Output the [X, Y] coordinate of the center of the cell containing the given text.  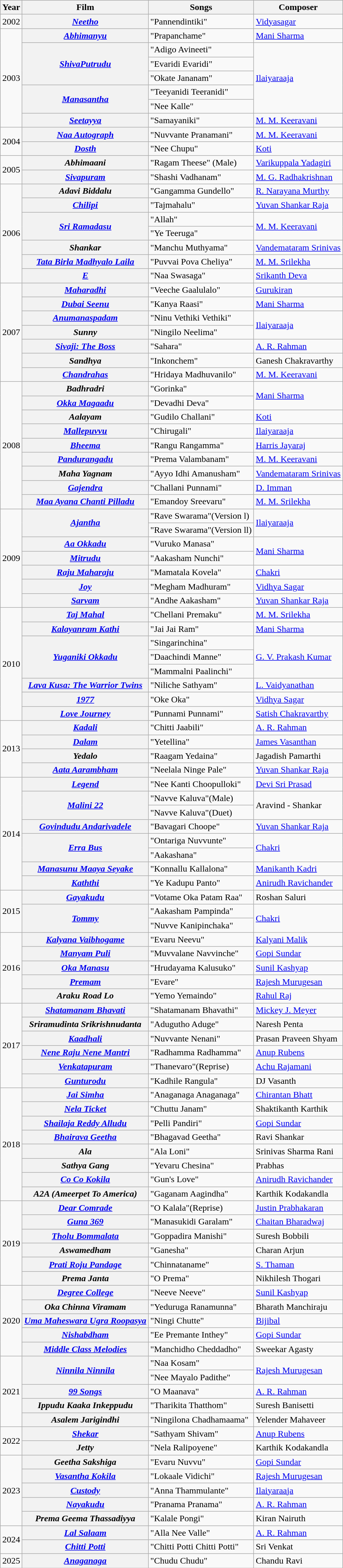
"Thanevaro"(Reprise) [201, 1066]
Nene Raju Nene Mantri [85, 1052]
"Goppadira Manishi" [201, 1236]
Bhairava Geetha [85, 1137]
99 Songs [85, 1391]
Manasantha [85, 99]
Govindudu Andarivadele [85, 826]
"Evare" [201, 982]
"Ningilo Neelima" [201, 332]
"Nee Mayalo Padithe" [201, 1377]
Dubai Seenu [85, 304]
"Nela Ralipoyene" [201, 1448]
Maa Ayana Chanti Pilladu [85, 502]
Degree College [85, 1292]
"Ontariga Nuvvunte" [201, 840]
"Yeduruga Ranamunna" [201, 1306]
"Niliche Sathyam" [201, 685]
"Punnami Punnami" [201, 714]
Rahul Raj [298, 996]
2017 [11, 1045]
Harris Jayaraj [298, 445]
"Samayaniki" [201, 120]
Malini 22 [85, 805]
Justin Prabhakaran [298, 1208]
"Sathyam Shivam" [201, 1434]
Shekar [85, 1434]
Oka Chinna Viramam [85, 1306]
Sri Venkat [298, 1547]
"Gorinka" [201, 388]
2020 [11, 1321]
E [85, 276]
2016 [11, 968]
Kalayanram Kathi [85, 629]
Ippudu Kaaka Inkeppudu [85, 1405]
ShivaPutrudu [85, 64]
Gayakudu [85, 897]
2019 [11, 1243]
Gunturodu [85, 1081]
"Navve Kaluva"(Male) [201, 798]
2025 [11, 1561]
"Allah" [201, 219]
Jagadish Pamarthi [298, 756]
"Inkonchem" [201, 360]
2015 [11, 911]
"Kalale Pongi" [201, 1518]
Badhradri [85, 388]
"Emandoy Sreevaru" [201, 502]
Chaitan Bharadwaj [298, 1222]
"Teeyanidi Teeranidi" [201, 92]
Yedalo [85, 756]
"Manchu Muthyama" [201, 247]
Taj Mahal [85, 614]
Venkatapuram [85, 1066]
Aswamedham [85, 1250]
Tholu Bommalata [85, 1236]
"Nee Kalle" [201, 106]
"Chitti Jaabili" [201, 728]
Anumanaspadam [85, 318]
"Evaridi Evaridi" [201, 64]
Yelender Mahaveer [298, 1420]
Film [85, 7]
Kalyani Malik [298, 939]
Mickey J. Meyer [298, 1010]
"Muvvalane Navvinche" [201, 954]
"Chuttu Janam" [201, 1109]
Raju Maharaju [85, 572]
Sriramudinta Srikrishnudanta [85, 1024]
"Vuruko Manasa" [201, 544]
Sathya Gang [85, 1165]
Yuganiki Okkadu [85, 657]
"Singarinchina" [201, 643]
Songs [201, 7]
A2A (Ameerpet To America) [85, 1194]
"Andhe Aakasham" [201, 600]
Chandu Ravi [298, 1561]
"Navve Kaluva"(Duet) [201, 812]
2010 [11, 664]
"Bhagavad Geetha" [201, 1137]
2014 [11, 833]
"Kanya Raasi" [201, 304]
"Konnallu Kallalona" [201, 869]
S. Thaman [298, 1264]
Manikanth Kadri [298, 869]
Love Journey [85, 714]
Ala [85, 1151]
"Puvvai Pova Cheliya" [201, 262]
"Nee Kanti Choopulloki" [201, 784]
Uma Maheswara Ugra Roopasya [85, 1321]
2003 [11, 78]
Dosth [85, 148]
Custody [85, 1490]
"O Kalala"(Reprise) [201, 1208]
"Aakasham Nunchi" [201, 558]
Naresh Penta [298, 1024]
Maharadhi [85, 290]
2024 [11, 1540]
Nishabdham [85, 1335]
Varikuppala Yadagiri [298, 163]
Erra Bus [85, 847]
Roshan Saluri [298, 897]
2007 [11, 332]
1977 [85, 699]
"Devadhi Deva" [201, 403]
Kiran Nairuth [298, 1518]
"Yevaru Chesina" [201, 1165]
Anaganaga [85, 1561]
"Hrudayama Kalusuko" [201, 968]
Prabhas [298, 1165]
"Rangu Rangamma" [201, 445]
Prasan Praveen Shyam [298, 1038]
D. Imman [298, 488]
Prati Roju Pandage [85, 1264]
"Chitti Potti Chitti Potti" [201, 1547]
"Rave Swarama"(Version ll) [201, 530]
"Chellani Premaku" [201, 614]
Bheema [85, 445]
DJ Vasanth [298, 1081]
Adavi Biddalu [85, 191]
Shailaja Reddy Alludu [85, 1123]
Mitrudu [85, 558]
"Neelala Ninge Pale" [201, 770]
2023 [11, 1490]
"Ye Teeruga" [201, 233]
M. G. Radhakrishnan [298, 177]
"Mamatala Kovela" [201, 572]
Aa Okkadu [85, 544]
Prema Janta [85, 1278]
Srinivas Sharma Rani [298, 1151]
Aata Aarambham [85, 770]
Chirantan Bhatt [298, 1095]
Naa Autograph [85, 134]
"Ee Premante Inthey" [201, 1335]
Co Co Kokila [85, 1180]
"Naa Swasaga" [201, 276]
"Daachindi Manne" [201, 657]
Sandhya [85, 360]
"Rave Swarama"(Version l) [201, 516]
"Nee Chupu" [201, 148]
Abhimanyu [85, 36]
Gurukiran [298, 290]
Chilipi [85, 205]
Araku Road Lo [85, 996]
Seetayya [85, 120]
Charan Arjun [298, 1250]
G. V. Prakash Kumar [298, 657]
Vasantha Kokila [85, 1476]
Sri Ramadasu [85, 226]
Chandrahas [85, 374]
Shankar [85, 247]
"Ningi Chutte" [201, 1321]
Middle Class Melodies [85, 1349]
"Tajmahalu" [201, 205]
"Tharikita Thatthom" [201, 1405]
"Veeche Gaalulalo" [201, 290]
"Chirugali" [201, 431]
"Adigo Avineeti" [201, 50]
Abhimaani [85, 163]
Year [11, 7]
2004 [11, 141]
"Gaganam Aagindha" [201, 1194]
Legend [85, 784]
"Nuvvante Nenani" [201, 1038]
Nela Ticket [85, 1109]
"Prema Valambanam" [201, 459]
Ajantha [85, 523]
"Anaganaga Anaganaga" [201, 1095]
"Manchidho Cheddadho" [201, 1349]
2005 [11, 170]
"Ala Loni" [201, 1151]
Kadali [85, 728]
Dalam [85, 742]
R. Narayana Murthy [298, 191]
"Gangamma Gundello" [201, 191]
"Pannendintiki" [201, 22]
Jai Simha [85, 1095]
Kalyana Vaibhogame [85, 939]
Manyam Puli [85, 954]
Neetho [85, 22]
Sweekar Agasty [298, 1349]
"Gun's Love" [201, 1180]
"Megham Madhuram" [201, 586]
Maha Yagnam [85, 473]
Devi Sri Prasad [298, 784]
L. Vaidyanathan [298, 685]
"Sahara" [201, 346]
Nikhilesh Thogari [298, 1278]
"Nuvve Kanipinchaka" [201, 925]
"Lokaale Vidichi" [201, 1476]
2013 [11, 749]
Dear Comrade [85, 1208]
Composer [298, 7]
"Evaru Nuvvu" [201, 1462]
Shatamanam Bhavati [85, 1010]
Aravind - Shankar [298, 805]
Tommy [85, 918]
Gajendra [85, 488]
Oka Manasu [85, 968]
"Radhamma Radhamma" [201, 1052]
Shaktikanth Karthik [298, 1109]
Mallepuvvu [85, 431]
"Ganesha" [201, 1250]
"Kadhile Rangula" [201, 1081]
"Yemo Yemaindo" [201, 996]
Nayakudu [85, 1504]
"Pelli Pandiri" [201, 1123]
2021 [11, 1391]
2009 [11, 558]
Joy [85, 586]
2018 [11, 1144]
"O Maanava" [201, 1391]
Ganesh Chakravarthy [298, 360]
"Votame Oka Patam Raa" [201, 897]
"Shatamanam Bhavathi" [201, 1010]
Satish Chakravarthy [298, 714]
"Nuvvante Pranamani" [201, 134]
"Raagam Yedaina" [201, 756]
Sivaji: The Boss [85, 346]
"Neeve Neeve" [201, 1292]
Chitti Potti [85, 1547]
2022 [11, 1441]
Srikanth Deva [298, 276]
Sarvam [85, 600]
Prema Geema Thassadiyya [85, 1518]
"Anna Thammulante" [201, 1490]
"Hridaya Madhuvanilo" [201, 374]
"Naa Kosam" [201, 1363]
Kaththi [85, 883]
2006 [11, 233]
Ninnila Ninnila [85, 1370]
Vidyasagar [298, 22]
"Adugutho Aduge" [201, 1024]
"Shashi Vadhanam" [201, 177]
Sivapuram [85, 177]
"Okate Jananam" [201, 78]
Bijibal [298, 1321]
"Ragam Theese" (Male) [201, 163]
"Ye Kadupu Panto" [201, 883]
"Mammalni Paalinchi" [201, 671]
Kaadhali [85, 1038]
"Yetellina" [201, 742]
Suresh Banisetti [298, 1405]
Geetha Sakshiga [85, 1462]
"Evaru Neevu" [201, 939]
Manasunu Maaya Seyake [85, 869]
"Chinnataname" [201, 1264]
"Oke Oka" [201, 699]
Lava Kusa: The Warrior Twins [85, 685]
"Prapanchame" [201, 36]
Achu Rajamani [298, 1066]
"Chudu Chudu" [201, 1561]
2008 [11, 445]
Sunny [85, 332]
2002 [11, 22]
"Ningilona Chadhamaama" [201, 1420]
"O Prema" [201, 1278]
"Aakasham Pampinda" [201, 911]
"Jai Jai Ram" [201, 629]
Aalayam [85, 417]
Ravi Shankar [298, 1137]
"Ayyo Idhi Amanusham" [201, 473]
Okka Magaadu [85, 403]
"Pranama Pranama" [201, 1504]
Guna 369 [85, 1222]
Suresh Bobbili [298, 1236]
"Manasukidi Garalam" [201, 1222]
"Alla Nee Valle" [201, 1533]
"Aakashana" [201, 854]
"Gudilo Challani" [201, 417]
Asalem Jarigindhi [85, 1420]
"Ninu Vethiki Vethiki" [201, 318]
Jetty [85, 1448]
Pandurangadu [85, 459]
"Challani Punnami" [201, 488]
Bharath Manchiraju [298, 1306]
James Vasanthan [298, 742]
Premam [85, 982]
Lal Salaam [85, 1533]
"Bavagari Choope" [201, 826]
Tata Birla Madhyalo Laila [85, 262]
